Locate the cell with the specified text and output its [x, y] center coordinate. 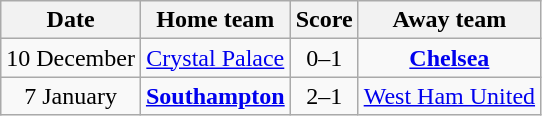
Crystal Palace [215, 58]
7 January [71, 96]
10 December [71, 58]
0–1 [324, 58]
Away team [449, 20]
Chelsea [449, 58]
West Ham United [449, 96]
Date [71, 20]
Home team [215, 20]
Southampton [215, 96]
2–1 [324, 96]
Score [324, 20]
